Determine the (X, Y) coordinate at the center of the cell enclosing the given text.  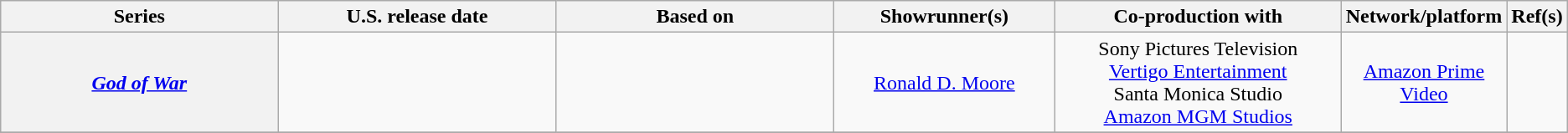
Showrunner(s) (944, 17)
Sony Pictures TelevisionVertigo EntertainmentSanta Monica StudioAmazon MGM Studios (1198, 82)
Network/platform (1424, 17)
U.S. release date (417, 17)
God of War (139, 82)
Based on (695, 17)
Co-production with (1198, 17)
Ronald D. Moore (944, 82)
Ref(s) (1537, 17)
Amazon Prime Video (1424, 82)
Series (139, 17)
